Search for the cell housing the specified text and yield its [X, Y] center coordinate. 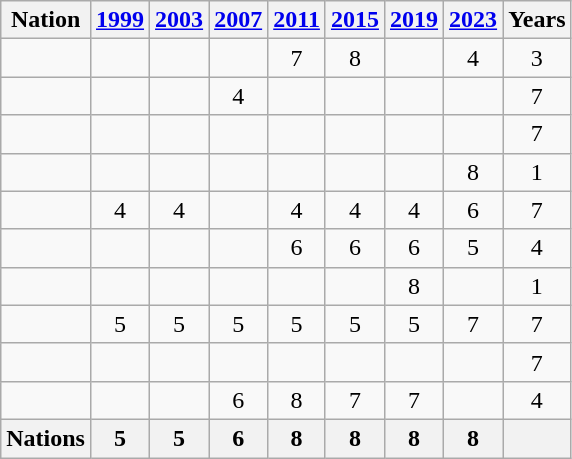
2023 [474, 20]
2007 [238, 20]
2015 [354, 20]
Nations [46, 438]
2019 [414, 20]
2011 [297, 20]
Nation [46, 20]
3 [537, 58]
1999 [120, 20]
2003 [180, 20]
Years [537, 20]
